Locate the cell with the specified text and output its [x, y] center coordinate. 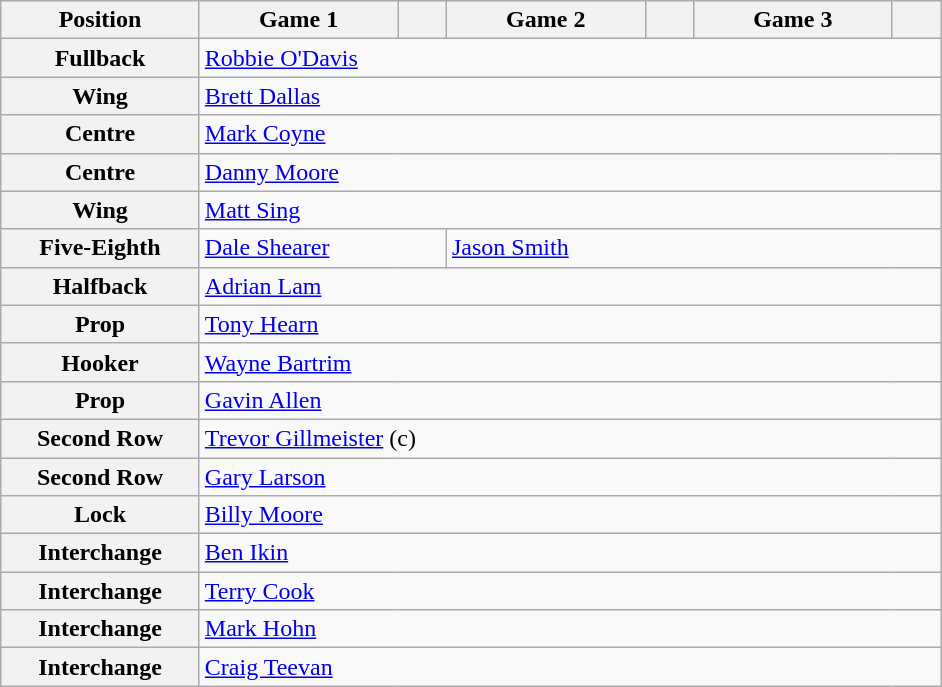
Game 2 [546, 20]
Brett Dallas [570, 96]
Fullback [100, 58]
Craig Teevan [570, 667]
Mark Coyne [570, 134]
Position [100, 20]
Trevor Gillmeister (c) [570, 438]
Game 3 [794, 20]
Robbie O'Davis [570, 58]
Danny Moore [570, 172]
Lock [100, 515]
Gavin Allen [570, 400]
Five-Eighth [100, 248]
Terry Cook [570, 591]
Game 1 [298, 20]
Tony Hearn [570, 324]
Halfback [100, 286]
Gary Larson [570, 477]
Adrian Lam [570, 286]
Jason Smith [693, 248]
Matt Sing [570, 210]
Hooker [100, 362]
Wayne Bartrim [570, 362]
Ben Ikin [570, 553]
Billy Moore [570, 515]
Dale Shearer [322, 248]
Mark Hohn [570, 629]
